Identify which cell holds the provided text, then report its (X, Y) central coordinate. 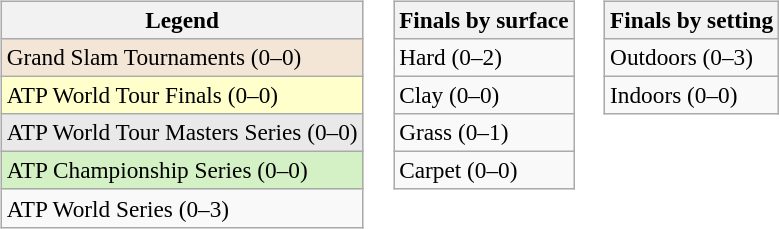
Legend (182, 20)
Carpet (0–0) (484, 171)
Hard (0–2) (484, 57)
ATP World Series (0–3) (182, 208)
Finals by surface (484, 20)
Finals by setting (692, 20)
ATP World Tour Finals (0–0) (182, 95)
ATP Championship Series (0–0) (182, 171)
ATP World Tour Masters Series (0–0) (182, 133)
Clay (0–0) (484, 95)
Indoors (0–0) (692, 95)
Outdoors (0–3) (692, 57)
Grass (0–1) (484, 133)
Grand Slam Tournaments (0–0) (182, 57)
